For the text-containing cell, return its midpoint in [X, Y] coordinate format. 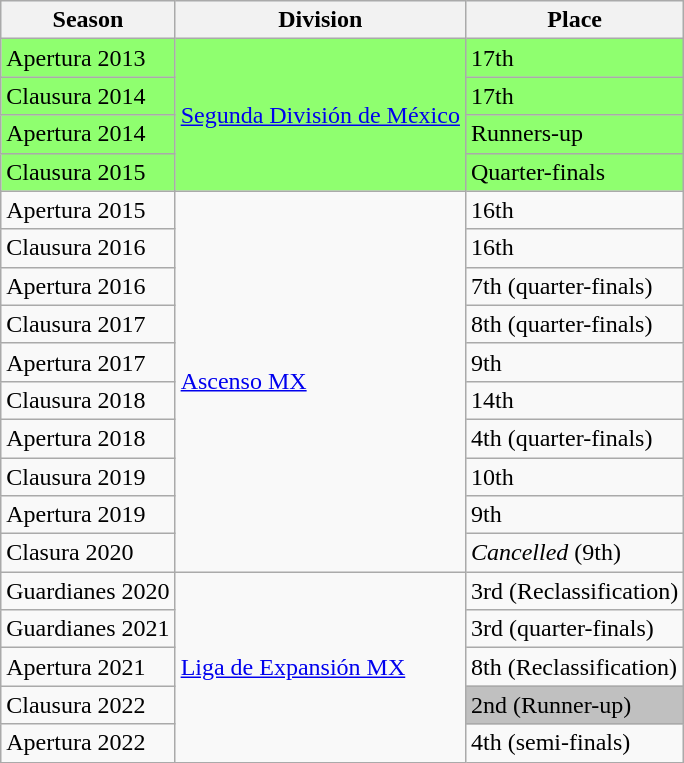
Quarter-finals [574, 172]
3rd (quarter-finals) [574, 629]
Guardianes 2021 [88, 629]
Clausura 2018 [88, 400]
Runners-up [574, 134]
Apertura 2017 [88, 362]
14th [574, 400]
2nd (Runner-up) [574, 705]
Apertura 2018 [88, 438]
Ascenso MX [320, 382]
Apertura 2016 [88, 286]
8th (Reclassification) [574, 667]
4th (semi-finals) [574, 743]
Clausura 2017 [88, 324]
Clausura 2015 [88, 172]
Season [88, 20]
Division [320, 20]
3rd (Reclassification) [574, 591]
Clausura 2022 [88, 705]
8th (quarter-finals) [574, 324]
4th (quarter-finals) [574, 438]
Place [574, 20]
Clausura 2014 [88, 96]
Apertura 2022 [88, 743]
Apertura 2015 [88, 210]
Apertura 2014 [88, 134]
10th [574, 477]
Cancelled (9th) [574, 553]
Clasura 2020 [88, 553]
Clausura 2016 [88, 248]
Apertura 2013 [88, 58]
Clausura 2019 [88, 477]
Apertura 2019 [88, 515]
Apertura 2021 [88, 667]
Guardianes 2020 [88, 591]
Segunda División de México [320, 115]
7th (quarter-finals) [574, 286]
Liga de Expansión MX [320, 667]
